Detect which cell encompasses the target text, then output its (x, y) center coordinate. 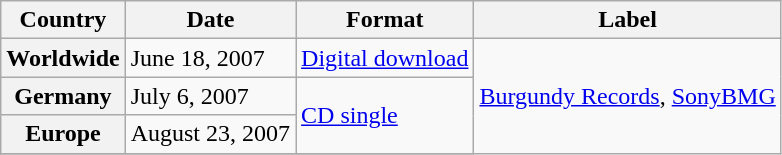
Label (628, 20)
June 18, 2007 (210, 58)
Worldwide (63, 58)
Format (385, 20)
Germany (63, 96)
Country (63, 20)
Date (210, 20)
Europe (63, 134)
July 6, 2007 (210, 96)
Digital download (385, 58)
Burgundy Records, SonyBMG (628, 96)
CD single (385, 115)
August 23, 2007 (210, 134)
